Determine the (x, y) coordinate at the center of the cell enclosing the given text.  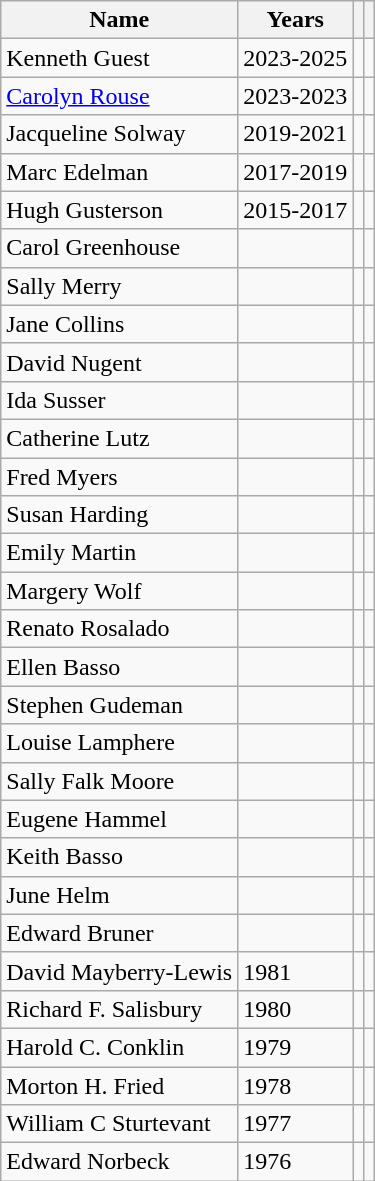
1977 (296, 1124)
2019-2021 (296, 134)
Richard F. Salisbury (120, 1009)
Emily Martin (120, 553)
2023-2025 (296, 58)
David Nugent (120, 362)
2017-2019 (296, 172)
2023-2023 (296, 96)
1978 (296, 1085)
Morton H. Fried (120, 1085)
Years (296, 20)
Ida Susser (120, 400)
Kenneth Guest (120, 58)
Jacqueline Solway (120, 134)
1976 (296, 1162)
Margery Wolf (120, 591)
June Helm (120, 895)
David Mayberry-Lewis (120, 971)
Edward Bruner (120, 933)
Eugene Hammel (120, 819)
Marc Edelman (120, 172)
Renato Rosalado (120, 629)
William C Sturtevant (120, 1124)
1979 (296, 1047)
Ellen Basso (120, 667)
Louise Lamphere (120, 743)
1980 (296, 1009)
Hugh Gusterson (120, 210)
Stephen Gudeman (120, 705)
Carolyn Rouse (120, 96)
1981 (296, 971)
Susan Harding (120, 515)
Sally Falk Moore (120, 781)
2015-2017 (296, 210)
Name (120, 20)
Catherine Lutz (120, 438)
Harold C. Conklin (120, 1047)
Carol Greenhouse (120, 248)
Keith Basso (120, 857)
Sally Merry (120, 286)
Edward Norbeck (120, 1162)
Jane Collins (120, 324)
Fred Myers (120, 477)
